For the text-containing cell, return its midpoint in [x, y] coordinate format. 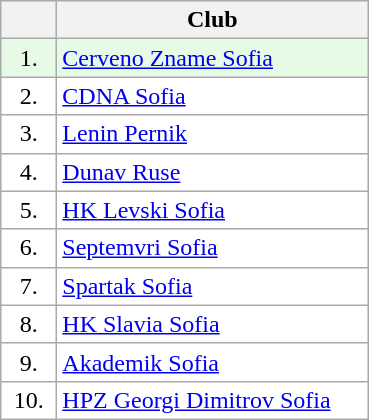
Club [212, 20]
2. [29, 96]
HK Slavia Sofia [212, 324]
3. [29, 134]
7. [29, 286]
HK Levski Sofia [212, 210]
5. [29, 210]
Septemvri Sofia [212, 248]
Spartak Sofia [212, 286]
4. [29, 172]
8. [29, 324]
Dunav Ruse [212, 172]
Akademik Sofia [212, 362]
HPZ Georgi Dimitrov Sofia [212, 400]
Lenin Pernik [212, 134]
Cerveno Zname Sofia [212, 58]
1. [29, 58]
6. [29, 248]
CDNA Sofia [212, 96]
10. [29, 400]
9. [29, 362]
